Return [X, Y] of the center of cell containing provided text 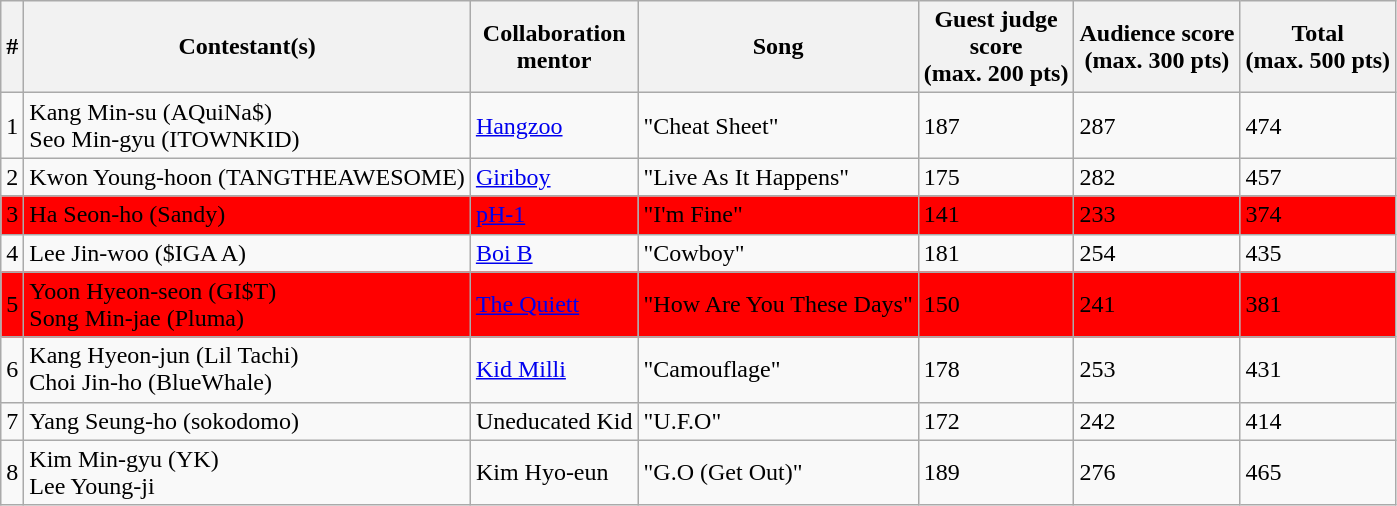
5 [12, 304]
3 [12, 215]
Boi B [554, 253]
Yang Seung-ho (sokodomo) [248, 421]
178 [996, 370]
141 [996, 215]
2 [12, 177]
Contestant(s) [248, 47]
Kim Min-gyu (YK)Lee Young-ji [248, 472]
Ha Seon-ho (Sandy) [248, 215]
Song [778, 47]
282 [1157, 177]
Lee Jin-woo ($IGA A) [248, 253]
Yoon Hyeon-seon (GI$T)Song Min-jae (Pluma) [248, 304]
187 [996, 126]
457 [1318, 177]
"How Are You These Days" [778, 304]
172 [996, 421]
381 [1318, 304]
150 [996, 304]
Total(max. 500 pts) [1318, 47]
Kwon Young-hoon (TANGTHEAWESOME) [248, 177]
Kid Milli [554, 370]
Uneducated Kid [554, 421]
Hangzoo [554, 126]
414 [1318, 421]
254 [1157, 253]
276 [1157, 472]
431 [1318, 370]
"Cheat Sheet" [778, 126]
"Live As It Happens" [778, 177]
4 [12, 253]
"Camouflage" [778, 370]
Collaborationmentor [554, 47]
Kang Min-su (AQuiNa$)Seo Min-gyu (ITOWNKID) [248, 126]
175 [996, 177]
"Cowboy" [778, 253]
181 [996, 253]
474 [1318, 126]
242 [1157, 421]
7 [12, 421]
435 [1318, 253]
# [12, 47]
The Quiett [554, 304]
233 [1157, 215]
Guest judgescore(max. 200 pts) [996, 47]
253 [1157, 370]
287 [1157, 126]
465 [1318, 472]
"I'm Fine" [778, 215]
1 [12, 126]
Giriboy [554, 177]
241 [1157, 304]
Audience score(max. 300 pts) [1157, 47]
"G.O (Get Out)" [778, 472]
374 [1318, 215]
"U.F.O" [778, 421]
Kang Hyeon-jun (Lil Tachi)Choi Jin-ho (BlueWhale) [248, 370]
8 [12, 472]
pH-1 [554, 215]
189 [996, 472]
6 [12, 370]
Kim Hyo-eun [554, 472]
